Find where the given text appears and provide that cell's center as (x, y) coordinate. 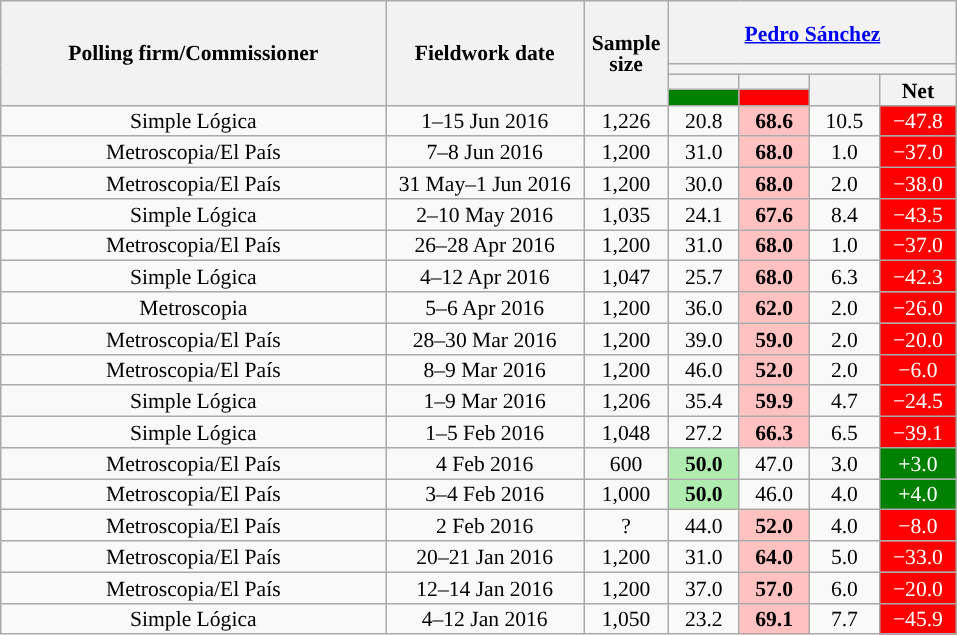
5–6 Apr 2016 (485, 308)
7.7 (844, 618)
Net (918, 90)
69.1 (774, 618)
4–12 Apr 2016 (485, 276)
−26.0 (918, 308)
−38.0 (918, 184)
8–9 Mar 2016 (485, 370)
62.0 (774, 308)
−24.5 (918, 402)
8.4 (844, 214)
1,047 (626, 276)
35.4 (704, 402)
30.0 (704, 184)
57.0 (774, 588)
−43.5 (918, 214)
1,048 (626, 432)
Sample size (626, 53)
3.0 (844, 464)
20–21 Jan 2016 (485, 556)
67.6 (774, 214)
23.2 (704, 618)
+4.0 (918, 494)
1,050 (626, 618)
−42.3 (918, 276)
600 (626, 464)
1–9 Mar 2016 (485, 402)
66.3 (774, 432)
1,226 (626, 120)
−6.0 (918, 370)
−39.1 (918, 432)
20.8 (704, 120)
1,206 (626, 402)
68.6 (774, 120)
37.0 (704, 588)
4–12 Jan 2016 (485, 618)
1,035 (626, 214)
1–5 Feb 2016 (485, 432)
28–30 Mar 2016 (485, 338)
Fieldwork date (485, 53)
6.0 (844, 588)
59.0 (774, 338)
Polling firm/Commissioner (194, 53)
47.0 (774, 464)
Metroscopia (194, 308)
27.2 (704, 432)
−8.0 (918, 526)
10.5 (844, 120)
24.1 (704, 214)
26–28 Apr 2016 (485, 246)
39.0 (704, 338)
−45.9 (918, 618)
7–8 Jun 2016 (485, 152)
3–4 Feb 2016 (485, 494)
64.0 (774, 556)
−33.0 (918, 556)
+3.0 (918, 464)
2–10 May 2016 (485, 214)
44.0 (704, 526)
59.9 (774, 402)
36.0 (704, 308)
1–15 Jun 2016 (485, 120)
5.0 (844, 556)
6.3 (844, 276)
4.7 (844, 402)
1,000 (626, 494)
2 Feb 2016 (485, 526)
−47.8 (918, 120)
Pedro Sánchez (813, 32)
12–14 Jan 2016 (485, 588)
4 Feb 2016 (485, 464)
25.7 (704, 276)
31 May–1 Jun 2016 (485, 184)
6.5 (844, 432)
? (626, 526)
